From the cell containing the given text, extract its center point as [x, y] coordinate. 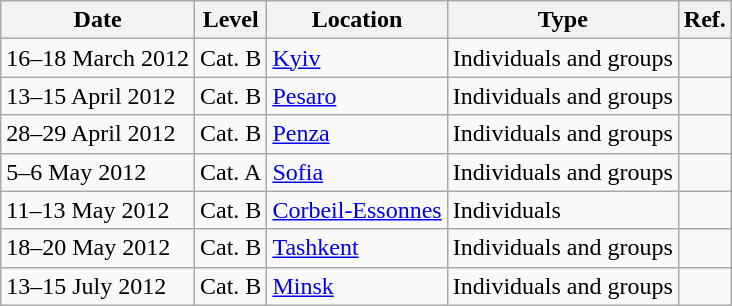
11–13 May 2012 [98, 210]
Penza [357, 134]
Sofia [357, 172]
Kyiv [357, 58]
18–20 May 2012 [98, 248]
Date [98, 20]
Tashkent [357, 248]
5–6 May 2012 [98, 172]
Location [357, 20]
13–15 April 2012 [98, 96]
28–29 April 2012 [98, 134]
Pesaro [357, 96]
Level [230, 20]
Cat. A [230, 172]
16–18 March 2012 [98, 58]
Minsk [357, 286]
Individuals [562, 210]
13–15 July 2012 [98, 286]
Ref. [704, 20]
Type [562, 20]
Corbeil-Essonnes [357, 210]
